Scan for the cell matching the given text and deliver its (X, Y) coordinate at center. 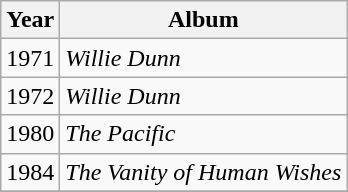
1980 (30, 134)
1984 (30, 172)
1972 (30, 96)
The Pacific (204, 134)
The Vanity of Human Wishes (204, 172)
Year (30, 20)
Album (204, 20)
1971 (30, 58)
